Detect which cell encompasses the target text, then output its (x, y) center coordinate. 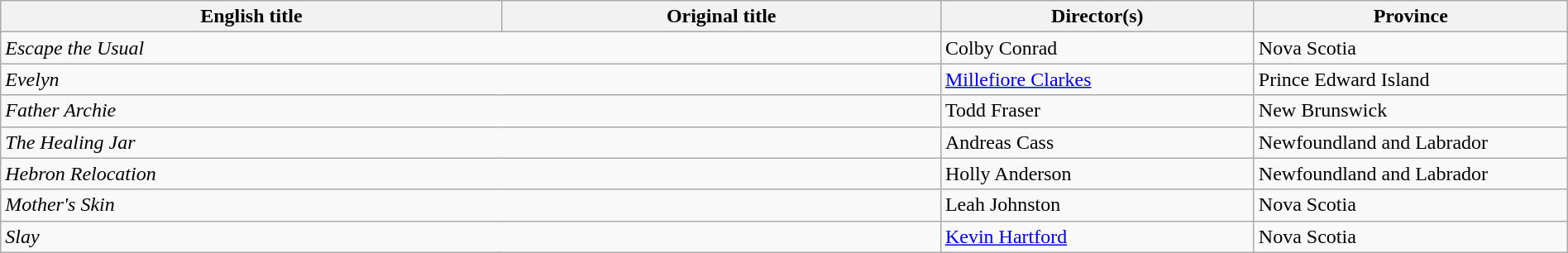
New Brunswick (1411, 111)
Millefiore Clarkes (1097, 79)
Original title (721, 17)
Todd Fraser (1097, 111)
The Healing Jar (471, 142)
Prince Edward Island (1411, 79)
Mother's Skin (471, 205)
Escape the Usual (471, 48)
Director(s) (1097, 17)
Holly Anderson (1097, 174)
Father Archie (471, 111)
Province (1411, 17)
Colby Conrad (1097, 48)
Andreas Cass (1097, 142)
Kevin Hartford (1097, 236)
Leah Johnston (1097, 205)
English title (251, 17)
Hebron Relocation (471, 174)
Slay (471, 236)
Evelyn (471, 79)
